From the cell containing the given text, extract its center point as [X, Y] coordinate. 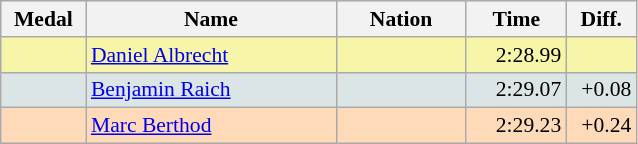
Diff. [601, 19]
Marc Berthod [211, 126]
Nation [401, 19]
2:28.99 [516, 55]
Name [211, 19]
Benjamin Raich [211, 90]
+0.08 [601, 90]
Medal [44, 19]
2:29.23 [516, 126]
Time [516, 19]
+0.24 [601, 126]
2:29.07 [516, 90]
Daniel Albrecht [211, 55]
